For the text-containing cell, return its midpoint in [x, y] coordinate format. 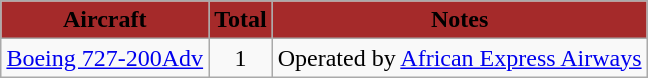
1 [241, 58]
Aircraft [105, 20]
Boeing 727-200Adv [105, 58]
Notes [460, 20]
Total [241, 20]
Operated by African Express Airways [460, 58]
